Locate the cell with the specified text and output its [x, y] center coordinate. 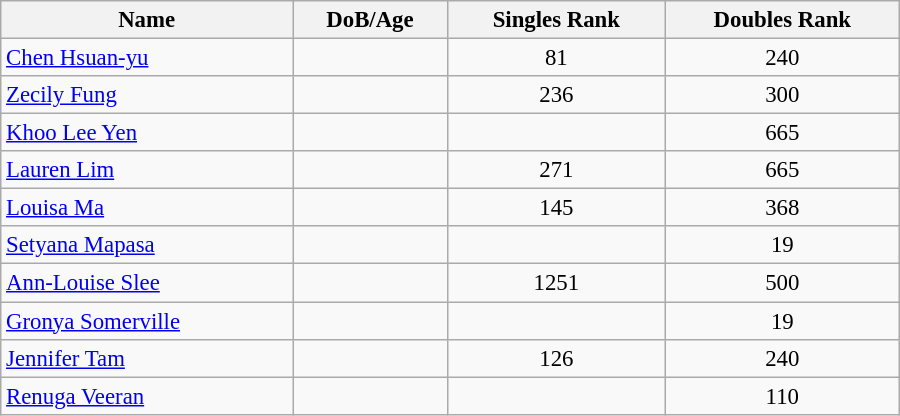
Ann-Louise Slee [147, 283]
Zecily Fung [147, 95]
Lauren Lim [147, 170]
126 [556, 358]
271 [556, 170]
Louisa Ma [147, 208]
300 [782, 95]
Singles Rank [556, 20]
81 [556, 58]
368 [782, 208]
110 [782, 396]
Renuga Veeran [147, 396]
236 [556, 95]
Jennifer Tam [147, 358]
1251 [556, 283]
500 [782, 283]
Setyana Mapasa [147, 245]
Name [147, 20]
Chen Hsuan-yu [147, 58]
145 [556, 208]
Doubles Rank [782, 20]
Gronya Somerville [147, 321]
DoB/Age [370, 20]
Khoo Lee Yen [147, 133]
